Provide the (X, Y) coordinate of the cell's center where the given text is located.  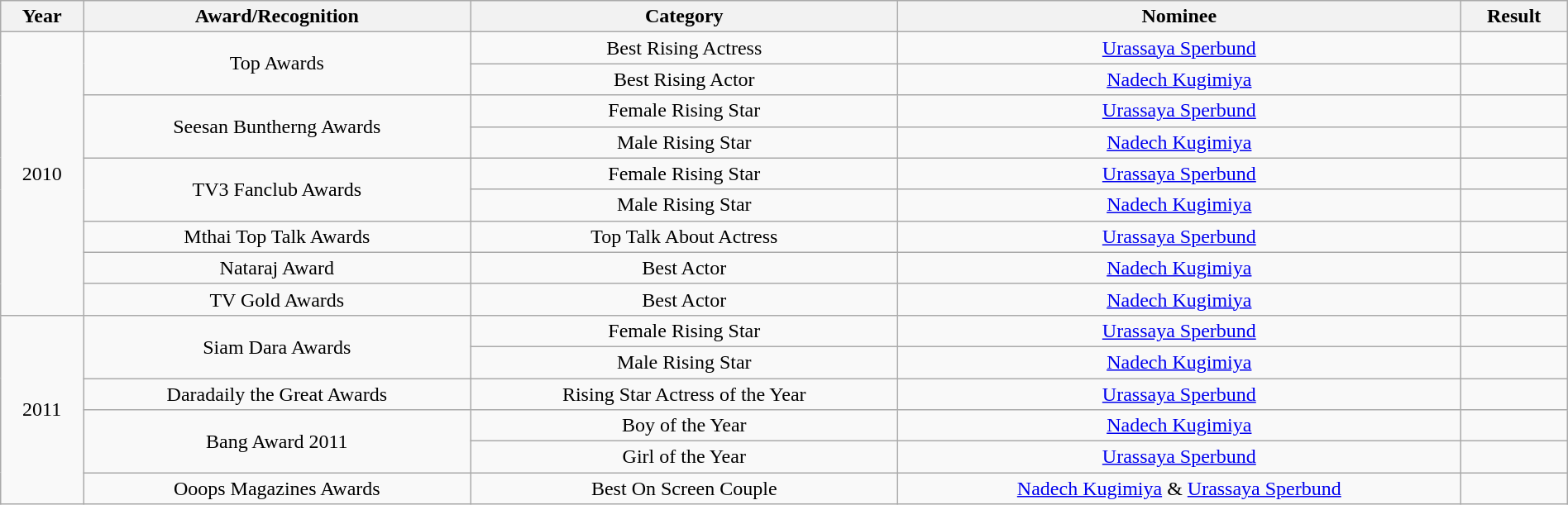
Girl of the Year (684, 457)
TV3 Fanclub Awards (276, 189)
Seesan Buntherng Awards (276, 126)
Year (42, 17)
Top Talk About Actress (684, 236)
Category (684, 17)
Boy of the Year (684, 426)
Award/Recognition (276, 17)
Bang Award 2011 (276, 441)
Daradaily the Great Awards (276, 394)
2011 (42, 409)
2010 (42, 174)
Nominee (1179, 17)
Rising Star Actress of the Year (684, 394)
Best Rising Actress (684, 48)
Nadech Kugimiya & Urassaya Sperbund (1179, 488)
Ooops Magazines Awards (276, 488)
Top Awards (276, 64)
Best On Screen Couple (684, 488)
Siam Dara Awards (276, 346)
Nataraj Award (276, 268)
Best Rising Actor (684, 79)
Result (1513, 17)
Mthai Top Talk Awards (276, 236)
TV Gold Awards (276, 299)
